For the text-containing cell, return its midpoint in (x, y) coordinate format. 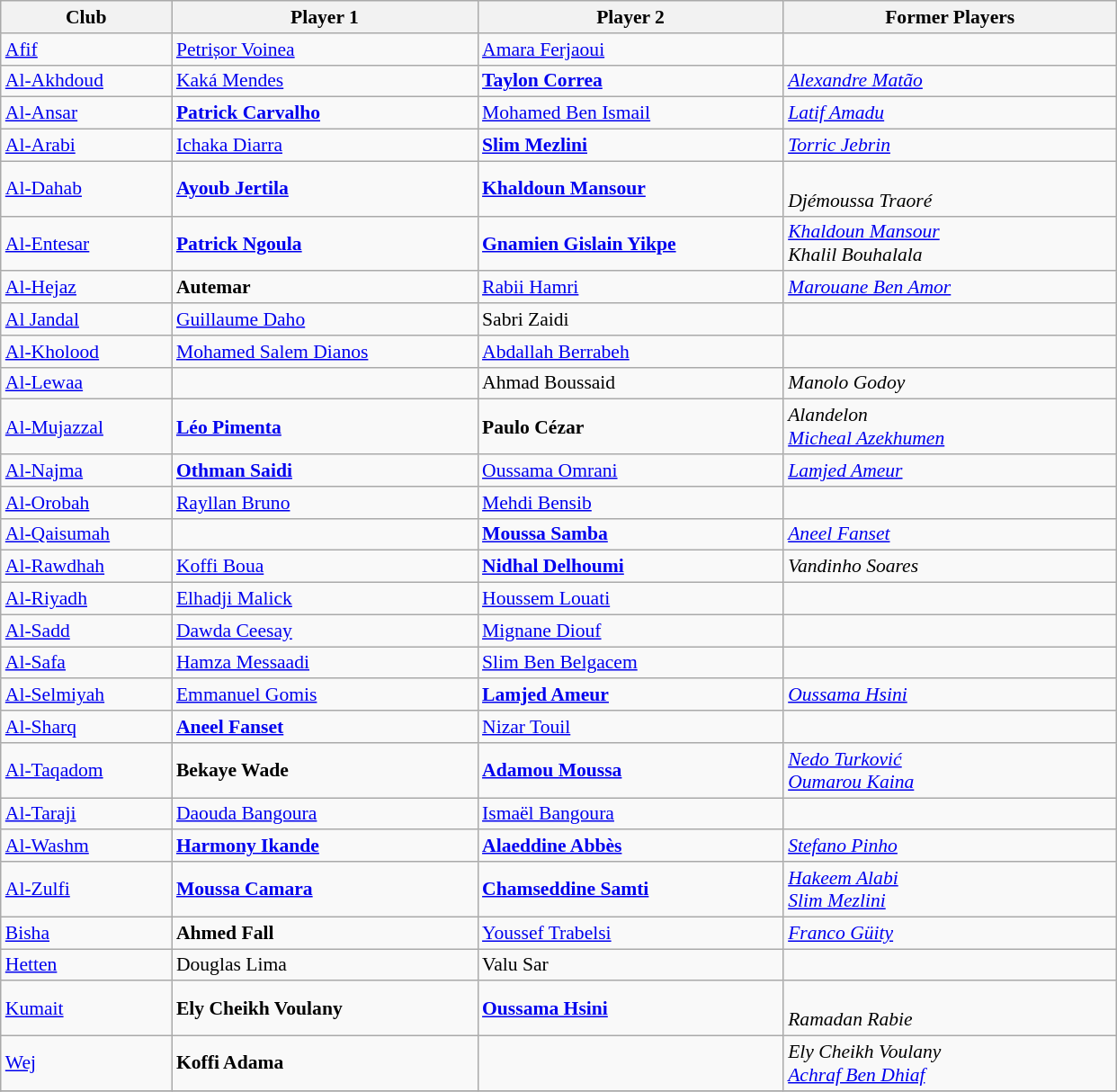
Club (86, 17)
Afif (86, 49)
Oussama Omrani (630, 470)
Marouane Ben Amor (950, 288)
Al-Orobah (86, 503)
Ichaka Diarra (325, 146)
Al-Qaisumah (86, 534)
Ismaël Bangoura (630, 814)
Al-Ansar (86, 113)
Ahmed Fall (325, 933)
Kaká Mendes (325, 81)
Abdallah Berrabeh (630, 352)
Al-Najma (86, 470)
Moussa Samba (630, 534)
Taylon Correa (630, 81)
Al-Sharq (86, 727)
Douglas Lima (325, 965)
Player 1 (325, 17)
Rabii Hamri (630, 288)
Mohamed Salem Dianos (325, 352)
Léo Pimenta (325, 426)
Former Players (950, 17)
Bisha (86, 933)
Elhadji Malick (325, 599)
Nedo Turković Oumarou Kaina (950, 770)
Sabri Zaidi (630, 319)
Al-Dahab (86, 189)
Alandelon Micheal Azekhumen (950, 426)
Ely Cheikh Voulany Achraf Ben Dhiaf (950, 1063)
Al-Arabi (86, 146)
Vandinho Soares (950, 567)
Nizar Touil (630, 727)
Koffi Boua (325, 567)
Koffi Adama (325, 1063)
Hakeem Alabi Slim Mezlini (950, 889)
Al-Riyadh (86, 599)
Paulo Cézar (630, 426)
Hamza Messaadi (325, 663)
Daouda Bangoura (325, 814)
Al-Zulfi (86, 889)
Manolo Godoy (950, 383)
Rayllan Bruno (325, 503)
Chamseddine Samti (630, 889)
Latif Amadu (950, 113)
Mignane Diouf (630, 631)
Khaldoun Mansour Khalil Bouhalala (950, 243)
Houssem Louati (630, 599)
Guillaume Daho (325, 319)
Al-Mujazzal (86, 426)
Ramadan Rabie (950, 1009)
Stefano Pinho (950, 846)
Al-Hejaz (86, 288)
Hetten (86, 965)
Slim Mezlini (630, 146)
Mohamed Ben Ismail (630, 113)
Ely Cheikh Voulany (325, 1009)
Adamou Moussa (630, 770)
Gnamien Gislain Yikpe (630, 243)
Al-Selmiyah (86, 695)
Al-Lewaa (86, 383)
Al-Entesar (86, 243)
Mehdi Bensib (630, 503)
Al-Akhdoud (86, 81)
Bekaye Wade (325, 770)
Torric Jebrin (950, 146)
Nidhal Delhoumi (630, 567)
Alaeddine Abbès (630, 846)
Djémoussa Traoré (950, 189)
Emmanuel Gomis (325, 695)
Autemar (325, 288)
Alexandre Matão (950, 81)
Player 2 (630, 17)
Al-Taraji (86, 814)
Al-Kholood (86, 352)
Al Jandal (86, 319)
Petrișor Voinea (325, 49)
Slim Ben Belgacem (630, 663)
Khaldoun Mansour (630, 189)
Amara Ferjaoui (630, 49)
Ahmad Boussaid (630, 383)
Al-Rawdhah (86, 567)
Harmony Ikande (325, 846)
Othman Saidi (325, 470)
Patrick Ngoula (325, 243)
Moussa Camara (325, 889)
Kumait (86, 1009)
Ayoub Jertila (325, 189)
Al-Safa (86, 663)
Al-Sadd (86, 631)
Dawda Ceesay (325, 631)
Patrick Carvalho (325, 113)
Wej (86, 1063)
Youssef Trabelsi (630, 933)
Al-Taqadom (86, 770)
Valu Sar (630, 965)
Franco Güity (950, 933)
Al-Washm (86, 846)
